Return (X, Y) of the center of cell containing provided text 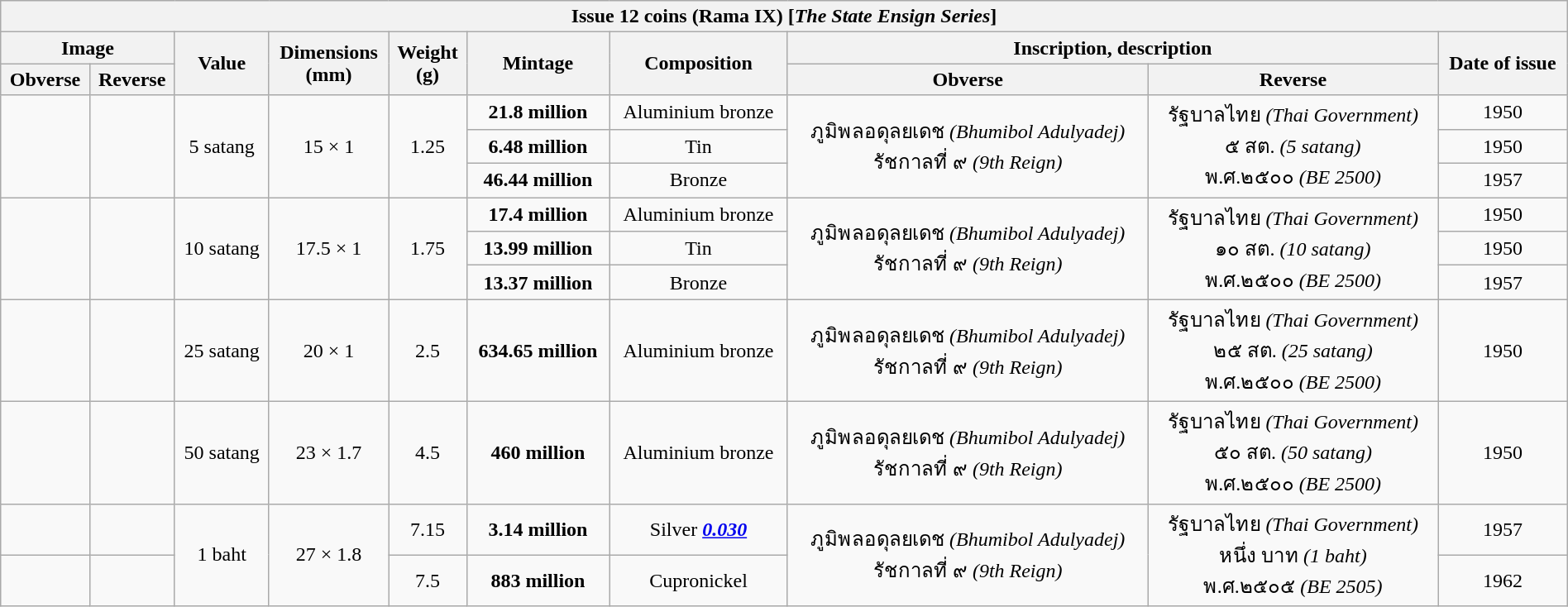
1 baht (222, 555)
10 satang (222, 248)
883 million (538, 581)
Silver 0.030 (698, 529)
รัฐบาลไทย (Thai Government)หนึ่ง บาท (1 baht)พ.ศ.๒๕๐๕ (BE 2505) (1293, 555)
Inscription, description (1112, 48)
Issue 12 coins (Rama IX) [The State Ensign Series] (784, 17)
50 satang (222, 453)
Weight(g) (428, 64)
Composition (698, 64)
2.5 (428, 351)
13.99 million (538, 248)
รัฐบาลไทย (Thai Government)๑๐ สต. (10 satang)พ.ศ.๒๕๐๐ (BE 2500) (1293, 248)
Image (88, 48)
Mintage (538, 64)
3.14 million (538, 529)
17.5 × 1 (329, 248)
1.75 (428, 248)
6.48 million (538, 146)
รัฐบาลไทย (Thai Government)๕๐ สต. (50 satang)พ.ศ.๒๕๐๐ (BE 2500) (1293, 453)
1962 (1503, 581)
7.5 (428, 581)
15 × 1 (329, 146)
Cupronickel (698, 581)
634.65 million (538, 351)
รัฐบาลไทย (Thai Government)๒๕ สต. (25 satang)พ.ศ.๒๕๐๐ (BE 2500) (1293, 351)
5 satang (222, 146)
21.8 million (538, 112)
46.44 million (538, 180)
20 × 1 (329, 351)
Date of issue (1503, 64)
Value (222, 64)
13.37 million (538, 283)
23 × 1.7 (329, 453)
17.4 million (538, 213)
4.5 (428, 453)
27 × 1.8 (329, 555)
25 satang (222, 351)
1.25 (428, 146)
7.15 (428, 529)
รัฐบาลไทย (Thai Government)๕ สต. (5 satang)พ.ศ.๒๕๐๐ (BE 2500) (1293, 146)
Dimensions(mm) (329, 64)
460 million (538, 453)
